Detect which cell encompasses the target text, then output its (X, Y) center coordinate. 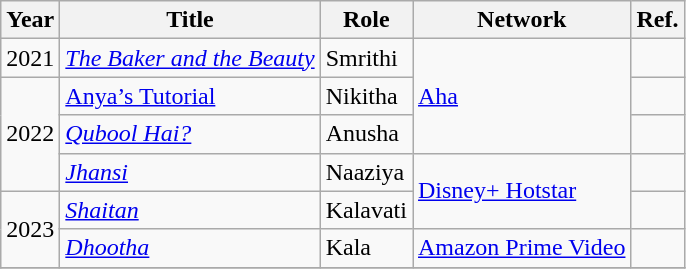
Role (366, 20)
Jhansi (190, 172)
Shaitan (190, 210)
Naaziya (366, 172)
Disney+ Hotstar (521, 191)
Kala (366, 248)
Aha (521, 96)
Qubool Hai? (190, 134)
Kalavati (366, 210)
2022 (30, 134)
Smrithi (366, 58)
Anusha (366, 134)
Anya’s Tutorial (190, 96)
Amazon Prime Video (521, 248)
2023 (30, 229)
2021 (30, 58)
Title (190, 20)
Ref. (658, 20)
Year (30, 20)
Nikitha (366, 96)
Network (521, 20)
The Baker and the Beauty (190, 58)
Dhootha (190, 248)
